Locate the cell with the specified text and output its (X, Y) center coordinate. 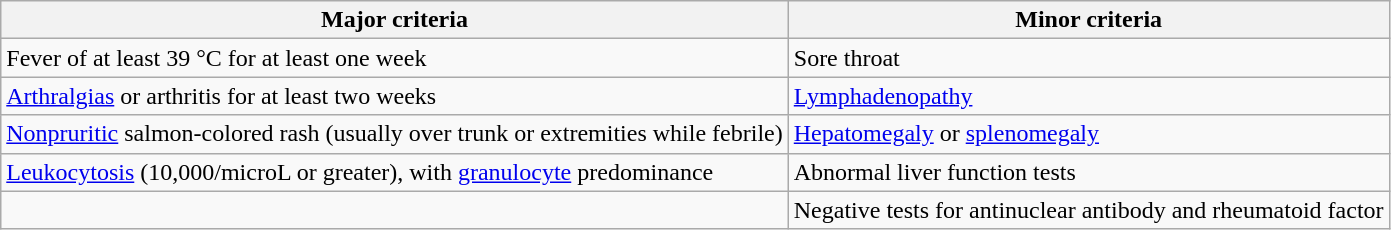
Lymphadenopathy (1088, 96)
Fever of at least 39 °C for at least one week (395, 58)
Hepatomegaly or splenomegaly (1088, 134)
Major criteria (395, 20)
Leukocytosis (10,000/microL or greater), with granulocyte predominance (395, 172)
Nonpruritic salmon-colored rash (usually over trunk or extremities while febrile) (395, 134)
Arthralgias or arthritis for at least two weeks (395, 96)
Sore throat (1088, 58)
Minor criteria (1088, 20)
Abnormal liver function tests (1088, 172)
Negative tests for antinuclear antibody and rheumatoid factor (1088, 210)
